Extract the [x, y] coordinate from the center of the cell holding the provided text.  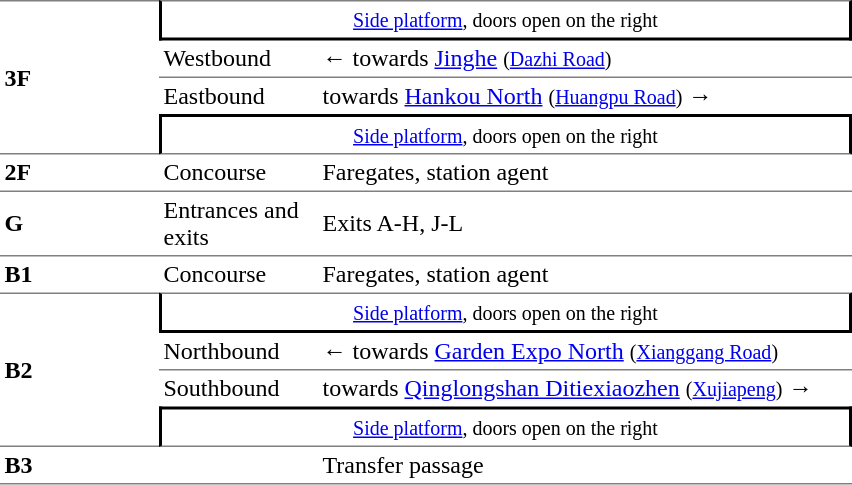
Northbound [238, 351]
Entrances and exits [238, 224]
2F [80, 173]
towards Qinglongshan Ditiexiaozhen (Xujiapeng) → [585, 388]
G [80, 224]
← towards Jinghe (Dazhi Road) [585, 58]
towards Hankou North (Huangpu Road) → [585, 95]
B3 [80, 466]
B1 [80, 274]
Westbound [238, 58]
Transfer passage [585, 466]
3F [80, 77]
Southbound [238, 388]
Eastbound [238, 95]
← towards Garden Expo North (Xianggang Road) [585, 351]
B2 [80, 369]
Exits A-H, J-L [585, 224]
